Return the [X, Y] coordinate for the center point of the cell that contains the specified text.  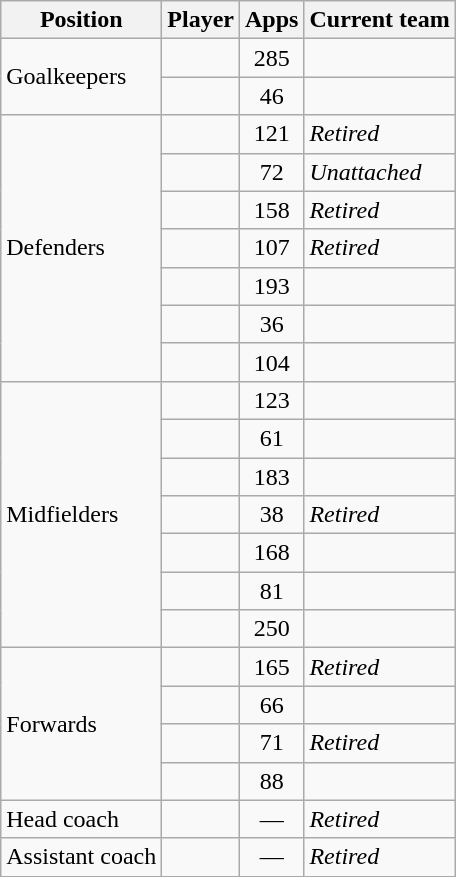
121 [271, 134]
Forwards [82, 724]
165 [271, 667]
107 [271, 248]
Unattached [380, 172]
Current team [380, 20]
38 [271, 515]
285 [271, 58]
250 [271, 629]
193 [271, 286]
Midfielders [82, 514]
71 [271, 743]
Defenders [82, 248]
Apps [271, 20]
72 [271, 172]
Head coach [82, 819]
168 [271, 553]
123 [271, 400]
158 [271, 210]
61 [271, 438]
88 [271, 781]
81 [271, 591]
66 [271, 705]
36 [271, 324]
Assistant coach [82, 857]
Player [201, 20]
Goalkeepers [82, 77]
104 [271, 362]
46 [271, 96]
183 [271, 477]
Position [82, 20]
